From the cell containing the given text, extract its center point as [x, y] coordinate. 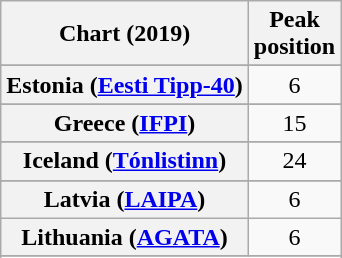
Lithuania (AGATA) [125, 237]
Greece (IFPI) [125, 123]
Estonia (Eesti Tipp-40) [125, 85]
Chart (2019) [125, 34]
Latvia (LAIPA) [125, 199]
Iceland (Tónlistinn) [125, 161]
24 [294, 161]
Peakposition [294, 34]
15 [294, 123]
